Capture the cell that displays the provided text and extract its [X, Y] central coordinate. 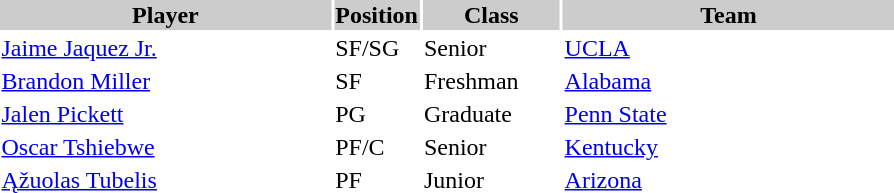
SF/SG [377, 48]
Brandon Miller [166, 81]
Oscar Tshiebwe [166, 147]
Jalen Pickett [166, 114]
Player [166, 15]
Penn State [728, 114]
Alabama [728, 81]
PF/C [377, 147]
Team [728, 15]
UCLA [728, 48]
Graduate [491, 114]
Class [491, 15]
SF [377, 81]
PG [377, 114]
Position [377, 15]
Freshman [491, 81]
Jaime Jaquez Jr. [166, 48]
Kentucky [728, 147]
